Capture the cell that displays the provided text and extract its [X, Y] central coordinate. 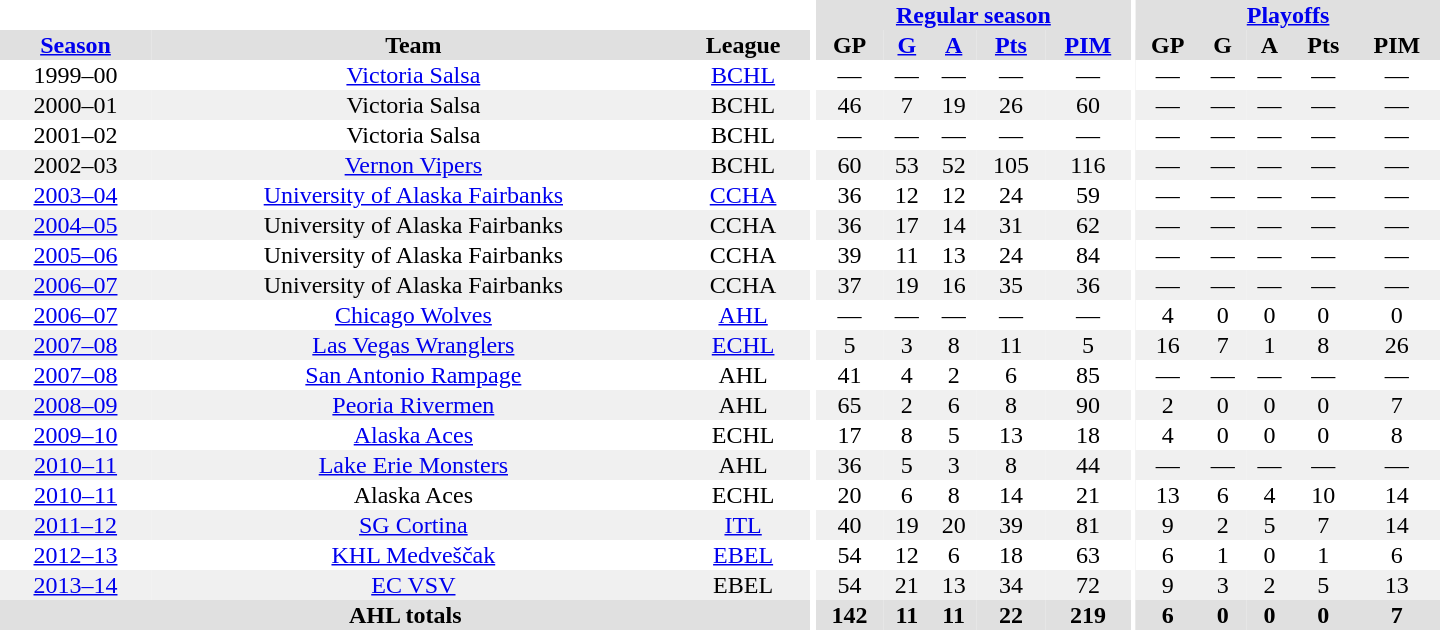
62 [1088, 225]
EC VSV [414, 585]
46 [850, 105]
34 [1011, 585]
2000–01 [76, 105]
KHL Medveščak [414, 555]
2013–14 [76, 585]
Las Vegas Wranglers [414, 345]
85 [1088, 375]
AHL totals [406, 615]
1999–00 [76, 75]
90 [1088, 405]
Lake Erie Monsters [414, 465]
81 [1088, 525]
31 [1011, 225]
52 [954, 165]
San Antonio Rampage [414, 375]
ITL [744, 525]
2009–10 [76, 435]
2012–13 [76, 555]
Vernon Vipers [414, 165]
Chicago Wolves [414, 315]
League [744, 45]
2003–04 [76, 195]
84 [1088, 255]
22 [1011, 615]
Regular season [974, 15]
Peoria Rivermen [414, 405]
105 [1011, 165]
44 [1088, 465]
2011–12 [76, 525]
40 [850, 525]
35 [1011, 285]
37 [850, 285]
59 [1088, 195]
53 [906, 165]
142 [850, 615]
2005–06 [76, 255]
72 [1088, 585]
65 [850, 405]
Team [414, 45]
10 [1324, 495]
2008–09 [76, 405]
116 [1088, 165]
2004–05 [76, 225]
41 [850, 375]
Playoffs [1288, 15]
219 [1088, 615]
2002–03 [76, 165]
63 [1088, 555]
2001–02 [76, 135]
Season [76, 45]
SG Cortina [414, 525]
